Search for the cell housing the specified text and yield its [X, Y] center coordinate. 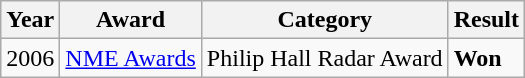
Category [324, 20]
Philip Hall Radar Award [324, 58]
Result [486, 20]
NME Awards [131, 58]
Year [30, 20]
2006 [30, 58]
Award [131, 20]
Won [486, 58]
